For the text-containing cell, return its midpoint in [X, Y] coordinate format. 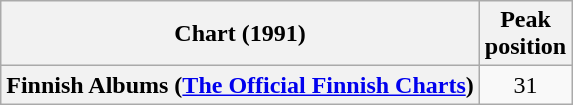
Finnish Albums (The Official Finnish Charts) [240, 85]
Peakposition [525, 34]
Chart (1991) [240, 34]
31 [525, 85]
